Capture the cell that displays the provided text and extract its (X, Y) central coordinate. 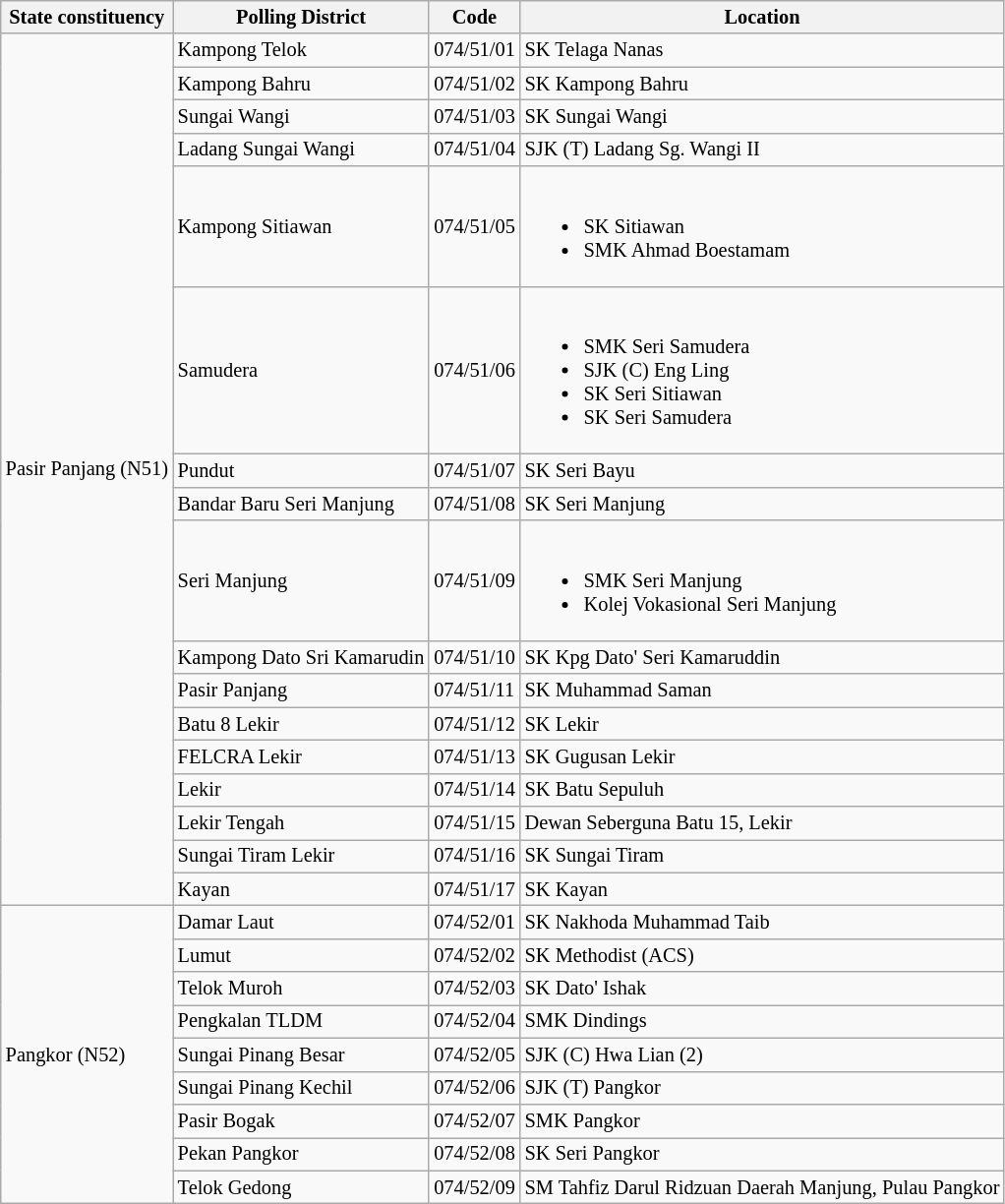
SK Batu Sepuluh (763, 790)
074/51/02 (474, 84)
Kayan (301, 889)
SK Seri Manjung (763, 504)
Pasir Bogak (301, 1120)
Sungai Pinang Besar (301, 1054)
074/51/08 (474, 504)
SK Seri Bayu (763, 471)
074/52/05 (474, 1054)
SK Gugusan Lekir (763, 756)
074/51/15 (474, 823)
Code (474, 17)
074/52/03 (474, 989)
SJK (T) Pangkor (763, 1088)
Lumut (301, 955)
SK Kpg Dato' Seri Kamaruddin (763, 657)
Pundut (301, 471)
SK Kampong Bahru (763, 84)
074/51/16 (474, 856)
SMK Seri ManjungKolej Vokasional Seri Manjung (763, 580)
074/51/17 (474, 889)
SK Seri Pangkor (763, 1154)
Sungai Pinang Kechil (301, 1088)
SK Methodist (ACS) (763, 955)
Pengkalan TLDM (301, 1021)
FELCRA Lekir (301, 756)
074/52/04 (474, 1021)
SK Kayan (763, 889)
074/52/06 (474, 1088)
Telok Muroh (301, 989)
074/52/07 (474, 1120)
SK Lekir (763, 724)
Batu 8 Lekir (301, 724)
074/51/11 (474, 691)
074/51/05 (474, 226)
SMK Pangkor (763, 1120)
Sungai Tiram Lekir (301, 856)
SK Dato' Ishak (763, 989)
074/52/01 (474, 922)
SM Tahfiz Darul Ridzuan Daerah Manjung, Pulau Pangkor (763, 1187)
074/51/01 (474, 50)
074/51/09 (474, 580)
Lekir Tengah (301, 823)
Ladang Sungai Wangi (301, 150)
074/52/09 (474, 1187)
Polling District (301, 17)
Samudera (301, 370)
Kampong Bahru (301, 84)
074/51/04 (474, 150)
SK Telaga Nanas (763, 50)
SK Nakhoda Muhammad Taib (763, 922)
SJK (C) Hwa Lian (2) (763, 1054)
Kampong Sitiawan (301, 226)
074/51/13 (474, 756)
Telok Gedong (301, 1187)
Bandar Baru Seri Manjung (301, 504)
SK Sungai Tiram (763, 856)
SMK Dindings (763, 1021)
Kampong Telok (301, 50)
074/51/10 (474, 657)
SK SitiawanSMK Ahmad Boestamam (763, 226)
SMK Seri SamuderaSJK (C) Eng LingSK Seri SitiawanSK Seri Samudera (763, 370)
Dewan Seberguna Batu 15, Lekir (763, 823)
SJK (T) Ladang Sg. Wangi II (763, 150)
Damar Laut (301, 922)
Sungai Wangi (301, 116)
074/51/14 (474, 790)
074/51/03 (474, 116)
074/51/12 (474, 724)
Pangkor (N52) (87, 1054)
074/52/02 (474, 955)
SK Sungai Wangi (763, 116)
Seri Manjung (301, 580)
Pekan Pangkor (301, 1154)
SK Muhammad Saman (763, 691)
Pasir Panjang (301, 691)
074/51/06 (474, 370)
Lekir (301, 790)
Location (763, 17)
Pasir Panjang (N51) (87, 469)
State constituency (87, 17)
074/51/07 (474, 471)
Kampong Dato Sri Kamarudin (301, 657)
074/52/08 (474, 1154)
